From the cell containing the given text, extract its center point as (X, Y) coordinate. 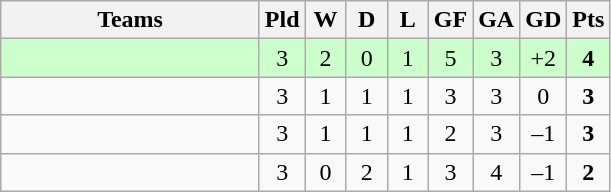
GD (544, 20)
Pld (282, 20)
L (408, 20)
Pts (588, 20)
GF (450, 20)
+2 (544, 58)
D (366, 20)
GA (496, 20)
5 (450, 58)
W (326, 20)
Teams (130, 20)
